Locate the cell with the specified text and output its [X, Y] center coordinate. 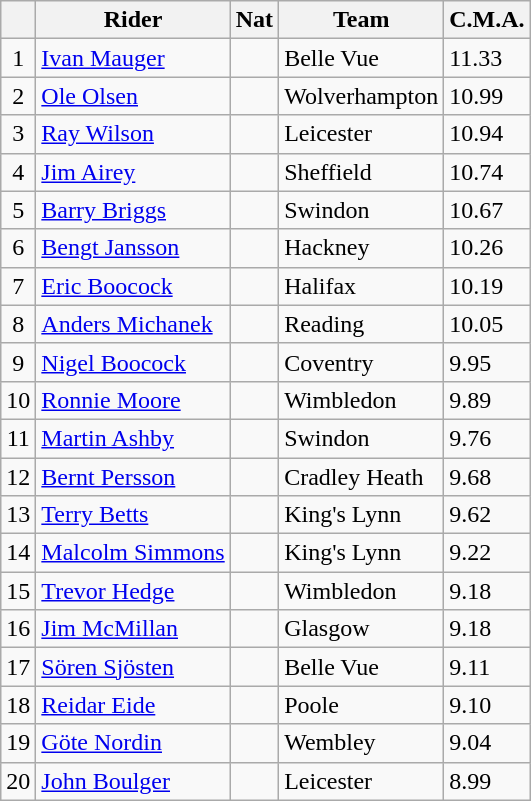
11 [18, 438]
Team [362, 20]
Barry Briggs [133, 210]
3 [18, 134]
John Boulger [133, 781]
10.94 [487, 134]
Coventry [362, 362]
12 [18, 477]
6 [18, 248]
2 [18, 96]
10.19 [487, 286]
Anders Michanek [133, 324]
Ole Olsen [133, 96]
8.99 [487, 781]
11.33 [487, 58]
C.M.A. [487, 20]
Wembley [362, 743]
9.95 [487, 362]
Cradley Heath [362, 477]
10.05 [487, 324]
Poole [362, 705]
Nat [254, 20]
9.62 [487, 515]
9.04 [487, 743]
18 [18, 705]
Trevor Hedge [133, 591]
Halifax [362, 286]
9.10 [487, 705]
Bernt Persson [133, 477]
Reidar Eide [133, 705]
Nigel Boocock [133, 362]
Hackney [362, 248]
Jim McMillan [133, 629]
10.67 [487, 210]
Ray Wilson [133, 134]
Sheffield [362, 172]
9.76 [487, 438]
15 [18, 591]
Ivan Mauger [133, 58]
9.11 [487, 667]
13 [18, 515]
Sören Sjösten [133, 667]
9.22 [487, 553]
10.99 [487, 96]
Göte Nordin [133, 743]
10.74 [487, 172]
Glasgow [362, 629]
Bengt Jansson [133, 248]
9 [18, 362]
Rider [133, 20]
10 [18, 400]
17 [18, 667]
Martin Ashby [133, 438]
5 [18, 210]
8 [18, 324]
10.26 [487, 248]
Jim Airey [133, 172]
19 [18, 743]
9.68 [487, 477]
4 [18, 172]
Eric Boocock [133, 286]
16 [18, 629]
Terry Betts [133, 515]
Reading [362, 324]
Ronnie Moore [133, 400]
14 [18, 553]
7 [18, 286]
20 [18, 781]
1 [18, 58]
Wolverhampton [362, 96]
Malcolm Simmons [133, 553]
9.89 [487, 400]
